Return the [x, y] coordinate for the center point of the cell that contains the specified text.  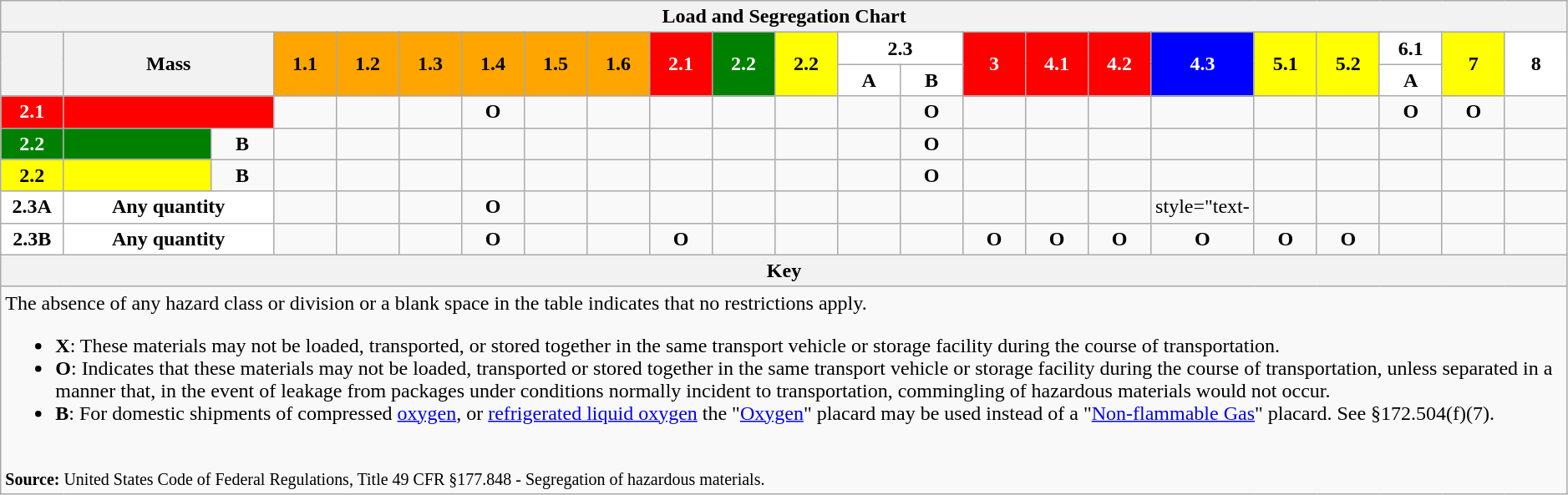
2.3 [901, 48]
style="text- [1203, 207]
2.3B [32, 239]
Load and Segregation Chart [784, 17]
4.3 [1203, 64]
8 [1535, 64]
1.5 [556, 64]
6.1 [1410, 48]
Key [784, 270]
5.1 [1285, 64]
1.1 [306, 64]
1.4 [493, 64]
2.3A [32, 207]
7 [1474, 64]
3 [994, 64]
1.2 [368, 64]
1.3 [431, 64]
5.2 [1348, 64]
4.2 [1119, 64]
4.1 [1058, 64]
Mass [169, 64]
1.6 [618, 64]
